Return the [x, y] coordinate for the center point of the cell that contains the specified text.  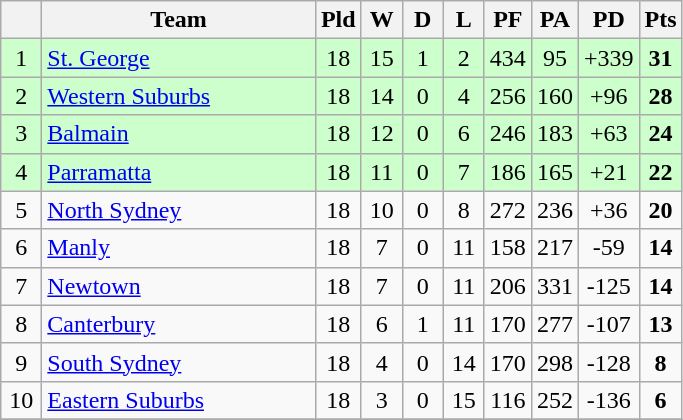
24 [660, 134]
28 [660, 96]
Manly [179, 248]
Canterbury [179, 324]
-59 [608, 248]
+96 [608, 96]
186 [508, 172]
183 [554, 134]
165 [554, 172]
31 [660, 58]
236 [554, 210]
+63 [608, 134]
Team [179, 20]
Pld [338, 20]
St. George [179, 58]
Balmain [179, 134]
5 [22, 210]
Eastern Suburbs [179, 400]
D [422, 20]
277 [554, 324]
256 [508, 96]
272 [508, 210]
-107 [608, 324]
20 [660, 210]
South Sydney [179, 362]
Newtown [179, 286]
PD [608, 20]
L [464, 20]
Western Suburbs [179, 96]
+36 [608, 210]
331 [554, 286]
PF [508, 20]
13 [660, 324]
PA [554, 20]
298 [554, 362]
W [382, 20]
9 [22, 362]
95 [554, 58]
116 [508, 400]
North Sydney [179, 210]
+21 [608, 172]
Parramatta [179, 172]
206 [508, 286]
252 [554, 400]
217 [554, 248]
22 [660, 172]
246 [508, 134]
-136 [608, 400]
-128 [608, 362]
158 [508, 248]
434 [508, 58]
12 [382, 134]
160 [554, 96]
+339 [608, 58]
Pts [660, 20]
-125 [608, 286]
